Identify which cell holds the provided text, then report its (x, y) central coordinate. 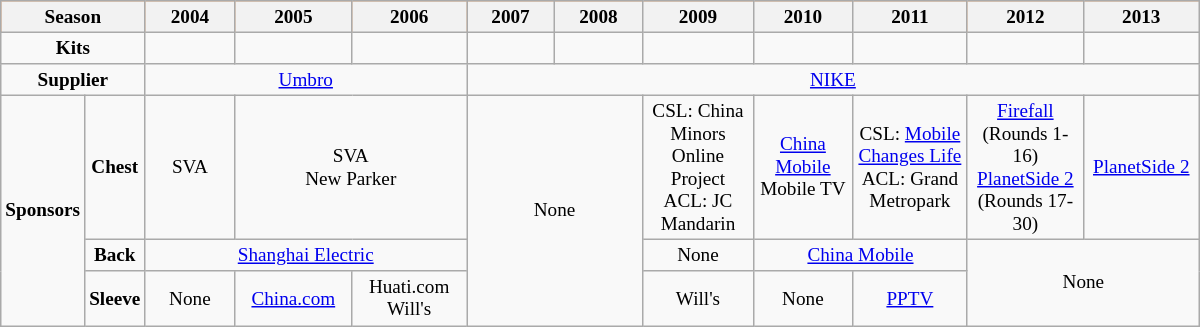
2013 (1141, 17)
SVA (190, 167)
Supplier (73, 80)
2009 (698, 17)
China.com (294, 298)
NIKE (834, 80)
2004 (190, 17)
Sleeve (115, 298)
Firefall (Rounds 1-16)PlanetSide 2 (Rounds 17-30) (1025, 167)
2005 (294, 17)
SVANew Parker (351, 167)
Back (115, 256)
Will's (698, 298)
China Mobile (860, 256)
2008 (598, 17)
PlanetSide 2 (1141, 167)
PPTV (910, 298)
Umbro (306, 80)
2007 (511, 17)
Sponsors (43, 210)
Chest (115, 167)
2010 (802, 17)
Huati.comWill's (410, 298)
CSL: Mobile Changes LifeACL: Grand Metropark (910, 167)
2012 (1025, 17)
Shanghai Electric (306, 256)
Kits (73, 48)
2006 (410, 17)
Season (73, 17)
CSL: China Minors Online ProjectACL: JC Mandarin (698, 167)
China MobileMobile TV (802, 167)
2011 (910, 17)
